Return [x, y] of the center of cell containing provided text 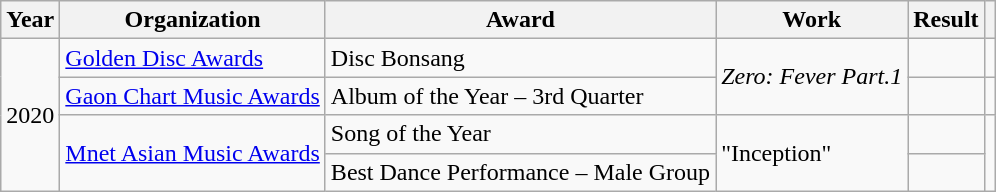
Organization [193, 20]
Year [30, 20]
Zero: Fever Part.1 [812, 77]
Album of the Year – 3rd Quarter [520, 96]
Gaon Chart Music Awards [193, 96]
Best Dance Performance – Male Group [520, 172]
2020 [30, 115]
Mnet Asian Music Awards [193, 153]
Golden Disc Awards [193, 58]
Work [812, 20]
"Inception" [812, 153]
Award [520, 20]
Result [946, 20]
Song of the Year [520, 134]
Disc Bonsang [520, 58]
